Find where the given text appears and provide that cell's center as [X, Y] coordinate. 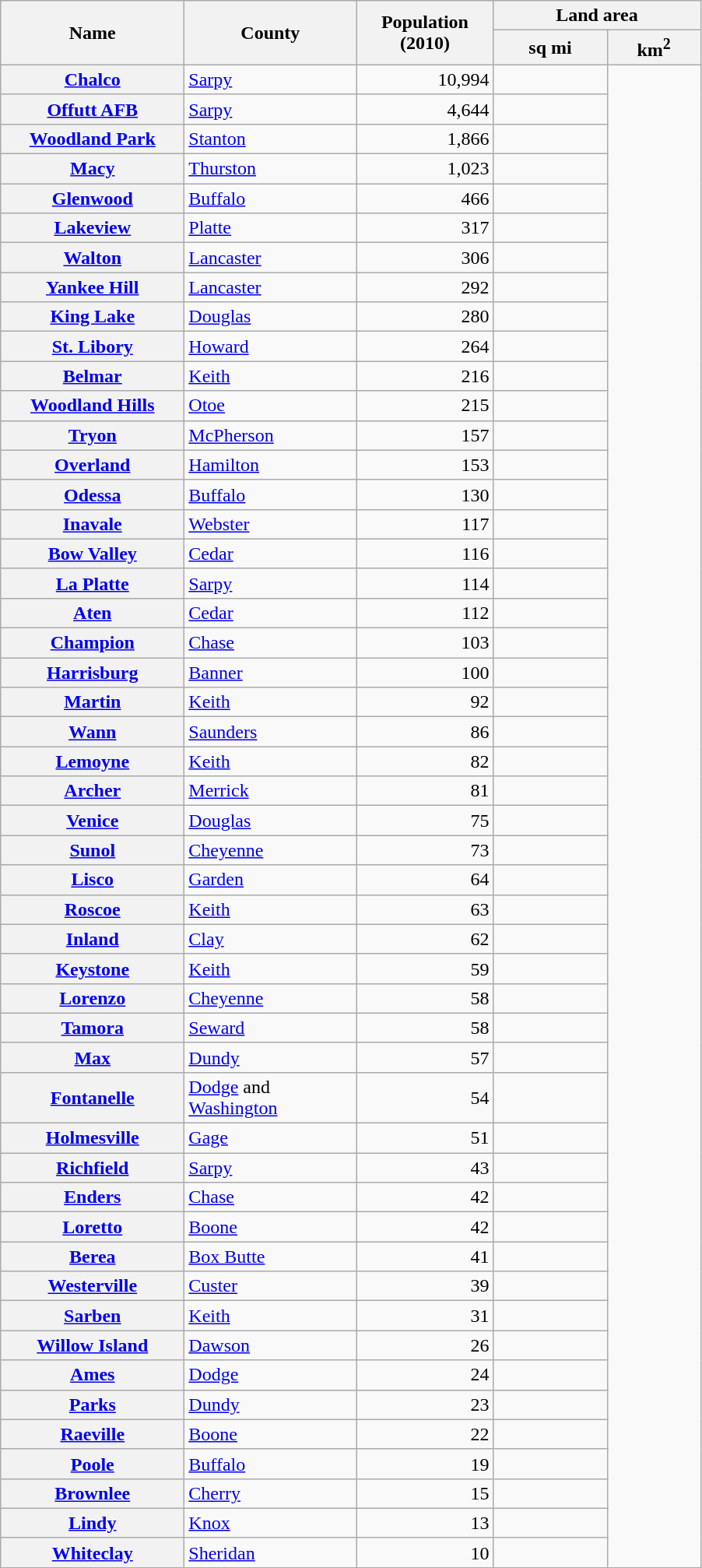
51 [425, 1138]
92 [425, 702]
Wann [93, 732]
Stanton [271, 139]
Lakeview [93, 228]
Otoe [271, 406]
Glenwood [93, 199]
Poole [93, 1464]
Inavale [93, 524]
St. Libory [93, 346]
157 [425, 435]
31 [425, 1316]
Raeville [93, 1434]
62 [425, 939]
216 [425, 376]
McPherson [271, 435]
86 [425, 732]
Tryon [93, 435]
10,994 [425, 79]
Aten [93, 613]
Fontanelle [93, 1098]
Overland [93, 465]
Loretto [93, 1227]
Harrisburg [93, 673]
Lisco [93, 880]
41 [425, 1257]
215 [425, 406]
Land area [597, 16]
Parks [93, 1405]
sq mi [550, 48]
Bow Valley [93, 554]
Berea [93, 1257]
Platte [271, 228]
Dodge and Washington [271, 1098]
Chalco [93, 79]
116 [425, 554]
Belmar [93, 376]
114 [425, 583]
Champion [93, 643]
Dawson [271, 1345]
103 [425, 643]
Archer [93, 791]
Population (2010) [425, 33]
317 [425, 228]
23 [425, 1405]
63 [425, 909]
Venice [93, 821]
Roscoe [93, 909]
Whiteclay [93, 1552]
Sheridan [271, 1552]
Banner [271, 673]
Sunol [93, 850]
Custer [271, 1286]
10 [425, 1552]
57 [425, 1057]
Merrick [271, 791]
117 [425, 524]
km2 [654, 48]
King Lake [93, 317]
292 [425, 287]
Willow Island [93, 1345]
Woodland Hills [93, 406]
54 [425, 1098]
4,644 [425, 109]
75 [425, 821]
Clay [271, 939]
Odessa [93, 494]
306 [425, 258]
Richfield [93, 1168]
64 [425, 880]
Sarben [93, 1316]
Woodland Park [93, 139]
Garden [271, 880]
Max [93, 1057]
19 [425, 1464]
Tamora [93, 1028]
Name [93, 33]
26 [425, 1345]
Knox [271, 1523]
Seward [271, 1028]
1,023 [425, 169]
Howard [271, 346]
Lorenzo [93, 998]
Ames [93, 1375]
43 [425, 1168]
81 [425, 791]
264 [425, 346]
Yankee Hill [93, 287]
Dodge [271, 1375]
Lindy [93, 1523]
Walton [93, 258]
130 [425, 494]
1,866 [425, 139]
County [271, 33]
Keystone [93, 969]
Lemoyne [93, 761]
15 [425, 1493]
112 [425, 613]
Macy [93, 169]
Brownlee [93, 1493]
Offutt AFB [93, 109]
39 [425, 1286]
13 [425, 1523]
Westerville [93, 1286]
59 [425, 969]
Thurston [271, 169]
280 [425, 317]
24 [425, 1375]
Enders [93, 1197]
Saunders [271, 732]
Hamilton [271, 465]
Gage [271, 1138]
153 [425, 465]
Cherry [271, 1493]
82 [425, 761]
Martin [93, 702]
La Platte [93, 583]
466 [425, 199]
Box Butte [271, 1257]
22 [425, 1434]
73 [425, 850]
Holmesville [93, 1138]
Inland [93, 939]
100 [425, 673]
Webster [271, 524]
